Provide the (X, Y) coordinate of the cell's center where the given text is located.  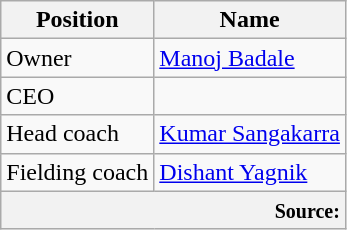
Dishant Yagnik (250, 172)
Fielding coach (78, 172)
CEO (78, 96)
Name (250, 20)
Head coach (78, 134)
Kumar Sangakarra (250, 134)
Position (78, 20)
Source: (174, 210)
Owner (78, 58)
Manoj Badale (250, 58)
